Extract the [x, y] coordinate from the center of the cell holding the provided text.  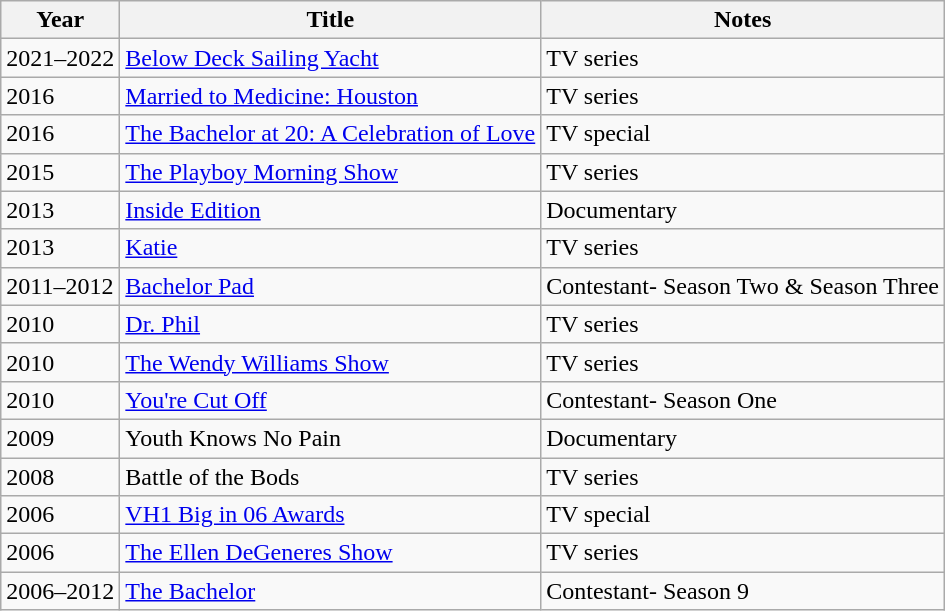
The Ellen DeGeneres Show [330, 553]
Contestant- Season 9 [743, 591]
2015 [60, 172]
Notes [743, 20]
Katie [330, 248]
Battle of the Bods [330, 477]
2011–2012 [60, 286]
2006–2012 [60, 591]
Married to Medicine: Houston [330, 96]
Inside Edition [330, 210]
Contestant- Season Two & Season Three [743, 286]
Youth Knows No Pain [330, 438]
The Bachelor at 20: A Celebration of Love [330, 134]
VH1 Big in 06 Awards [330, 515]
The Bachelor [330, 591]
Title [330, 20]
2021–2022 [60, 58]
2008 [60, 477]
The Playboy Morning Show [330, 172]
The Wendy Williams Show [330, 362]
Year [60, 20]
Bachelor Pad [330, 286]
Dr. Phil [330, 324]
You're Cut Off [330, 400]
Contestant- Season One [743, 400]
Below Deck Sailing Yacht [330, 58]
2009 [60, 438]
